Determine the (x, y) coordinate at the center of the cell enclosing the given text.  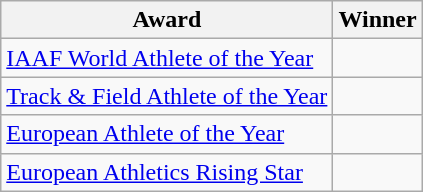
IAAF World Athlete of the Year (167, 58)
Award (167, 20)
Winner (378, 20)
Track & Field Athlete of the Year (167, 96)
European Athletics Rising Star (167, 172)
European Athlete of the Year (167, 134)
